Capture the cell that displays the provided text and extract its (X, Y) central coordinate. 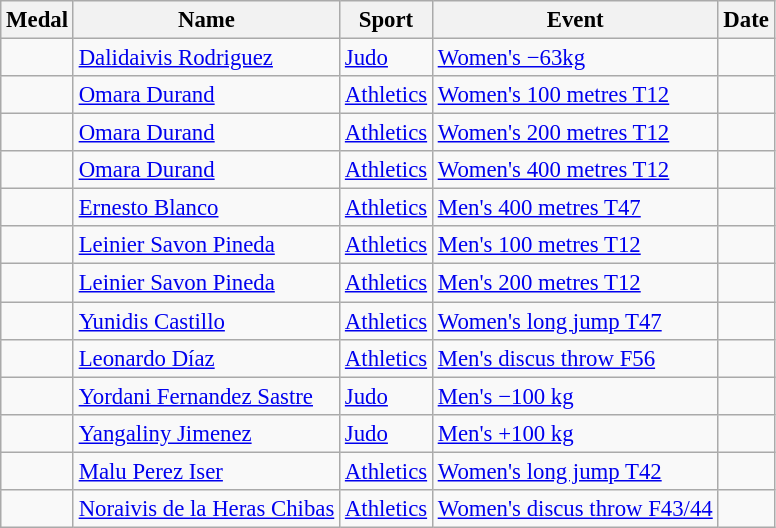
Event (575, 20)
Name (206, 20)
Women's long jump T42 (575, 471)
Women's discus throw F43/44 (575, 509)
Medal (38, 20)
Leonardo Díaz (206, 358)
Sport (386, 20)
Men's discus throw F56 (575, 358)
Men's 400 metres T47 (575, 208)
Men's +100 kg (575, 433)
Yunidis Castillo (206, 321)
Women's 100 metres T12 (575, 95)
Women's −63kg (575, 58)
Women's long jump T47 (575, 321)
Yangaliny Jimenez (206, 433)
Men's −100 kg (575, 396)
Malu Perez Iser (206, 471)
Men's 200 metres T12 (575, 283)
Women's 200 metres T12 (575, 133)
Women's 400 metres T12 (575, 170)
Men's 100 metres T12 (575, 245)
Date (746, 20)
Dalidaivis Rodriguez (206, 58)
Noraivis de la Heras Chibas (206, 509)
Ernesto Blanco (206, 208)
Yordani Fernandez Sastre (206, 396)
